Search for the cell housing the specified text and yield its (X, Y) center coordinate. 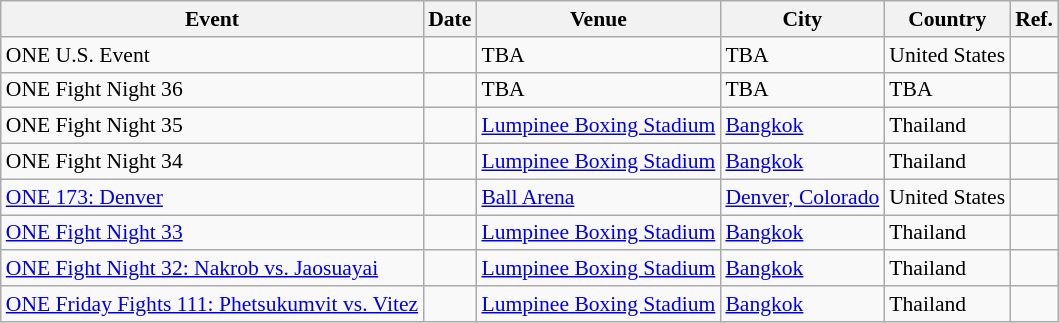
Venue (598, 19)
Event (212, 19)
Country (947, 19)
City (802, 19)
ONE Fight Night 34 (212, 162)
ONE Fight Night 35 (212, 126)
Date (450, 19)
ONE Fight Night 33 (212, 233)
ONE 173: Denver (212, 197)
ONE Fight Night 36 (212, 90)
ONE Friday Fights 111: Phetsukumvit vs. Vitez (212, 304)
Ball Arena (598, 197)
ONE U.S. Event (212, 55)
Ref. (1034, 19)
ONE Fight Night 32: Nakrob vs. Jaosuayai (212, 269)
Denver, Colorado (802, 197)
